Output the (x, y) coordinate of the center of the cell containing the given text.  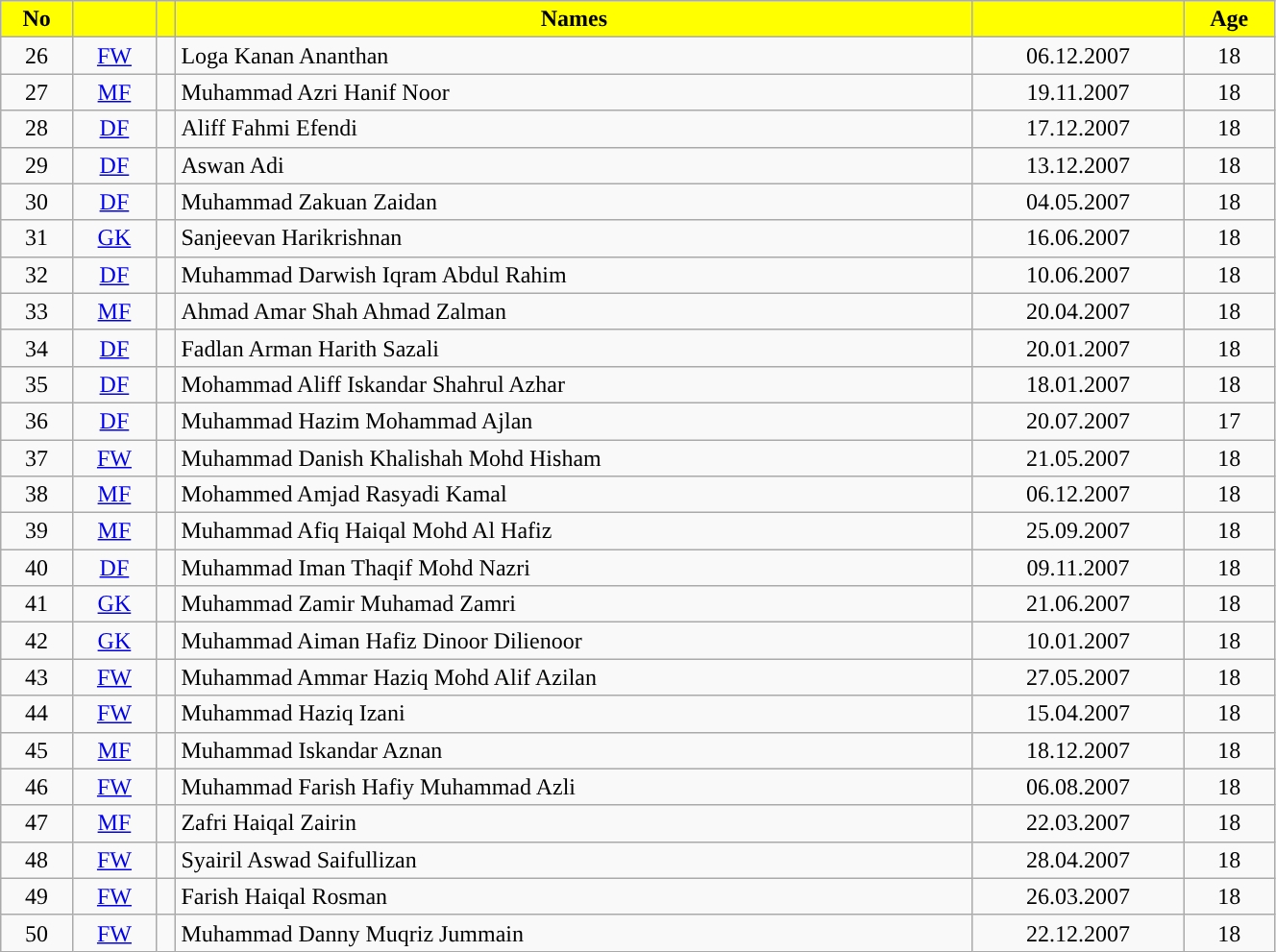
27.05.2007 (1078, 677)
38 (37, 495)
26 (37, 56)
20.07.2007 (1078, 421)
13.12.2007 (1078, 165)
Names (575, 19)
40 (37, 568)
17.12.2007 (1078, 129)
No (37, 19)
21.05.2007 (1078, 458)
39 (37, 531)
25.09.2007 (1078, 531)
43 (37, 677)
Muhammad Zamir Muhamad Zamri (575, 604)
Muhammad Danny Muqriz Jummain (575, 933)
32 (37, 275)
Fadlan Arman Harith Sazali (575, 348)
20.01.2007 (1078, 348)
37 (37, 458)
Muhammad Azri Hanif Noor (575, 92)
Mohammad Aliff Iskandar Shahrul Azhar (575, 384)
26.03.2007 (1078, 896)
22.03.2007 (1078, 823)
15.04.2007 (1078, 714)
04.05.2007 (1078, 202)
Farish Haiqal Rosman (575, 896)
22.12.2007 (1078, 933)
48 (37, 860)
Aswan Adi (575, 165)
Muhammad Haziq Izani (575, 714)
10.01.2007 (1078, 641)
21.06.2007 (1078, 604)
50 (37, 933)
Muhammad Farish Hafiy Muhammad Azli (575, 787)
Ahmad Amar Shah Ahmad Zalman (575, 311)
Age (1229, 19)
Muhammad Darwish Iqram Abdul Rahim (575, 275)
Muhammad Danish Khalishah Mohd Hisham (575, 458)
10.06.2007 (1078, 275)
28.04.2007 (1078, 860)
17 (1229, 421)
41 (37, 604)
Muhammad Hazim Mohammad Ajlan (575, 421)
31 (37, 238)
16.06.2007 (1078, 238)
35 (37, 384)
Muhammad Iskandar Aznan (575, 750)
20.04.2007 (1078, 311)
27 (37, 92)
29 (37, 165)
33 (37, 311)
06.08.2007 (1078, 787)
Aliff Fahmi Efendi (575, 129)
Zafri Haiqal Zairin (575, 823)
47 (37, 823)
30 (37, 202)
49 (37, 896)
Mohammed Amjad Rasyadi Kamal (575, 495)
44 (37, 714)
34 (37, 348)
42 (37, 641)
Syairil Aswad Saifullizan (575, 860)
36 (37, 421)
19.11.2007 (1078, 92)
09.11.2007 (1078, 568)
45 (37, 750)
Muhammad Aiman Hafiz Dinoor Dilienoor (575, 641)
18.01.2007 (1078, 384)
Muhammad Zakuan Zaidan (575, 202)
Muhammad Afiq Haiqal Mohd Al Hafiz (575, 531)
46 (37, 787)
28 (37, 129)
Sanjeevan Harikrishnan (575, 238)
Muhammad Ammar Haziq Mohd Alif Azilan (575, 677)
Muhammad Iman Thaqif Mohd Nazri (575, 568)
18.12.2007 (1078, 750)
Loga Kanan Ananthan (575, 56)
